Search for the cell housing the specified text and yield its [x, y] center coordinate. 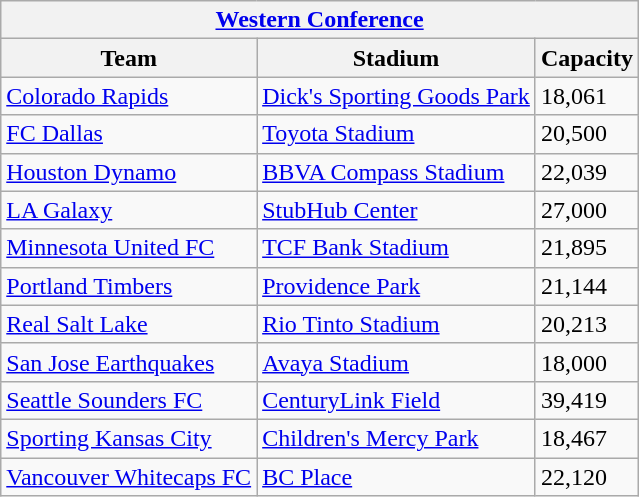
18,000 [586, 362]
TCF Bank Stadium [396, 248]
StubHub Center [396, 210]
20,500 [586, 134]
Avaya Stadium [396, 362]
20,213 [586, 324]
FC Dallas [129, 134]
39,419 [586, 400]
Stadium [396, 58]
Dick's Sporting Goods Park [396, 96]
18,467 [586, 438]
Providence Park [396, 286]
Portland Timbers [129, 286]
27,000 [586, 210]
Western Conference [320, 20]
BBVA Compass Stadium [396, 172]
21,144 [586, 286]
Team [129, 58]
Rio Tinto Stadium [396, 324]
Capacity [586, 58]
Children's Mercy Park [396, 438]
22,039 [586, 172]
Sporting Kansas City [129, 438]
Minnesota United FC [129, 248]
Seattle Sounders FC [129, 400]
BC Place [396, 477]
22,120 [586, 477]
Colorado Rapids [129, 96]
21,895 [586, 248]
Toyota Stadium [396, 134]
Real Salt Lake [129, 324]
Vancouver Whitecaps FC [129, 477]
Houston Dynamo [129, 172]
San Jose Earthquakes [129, 362]
CenturyLink Field [396, 400]
LA Galaxy [129, 210]
18,061 [586, 96]
